Capture the cell that displays the provided text and extract its (X, Y) central coordinate. 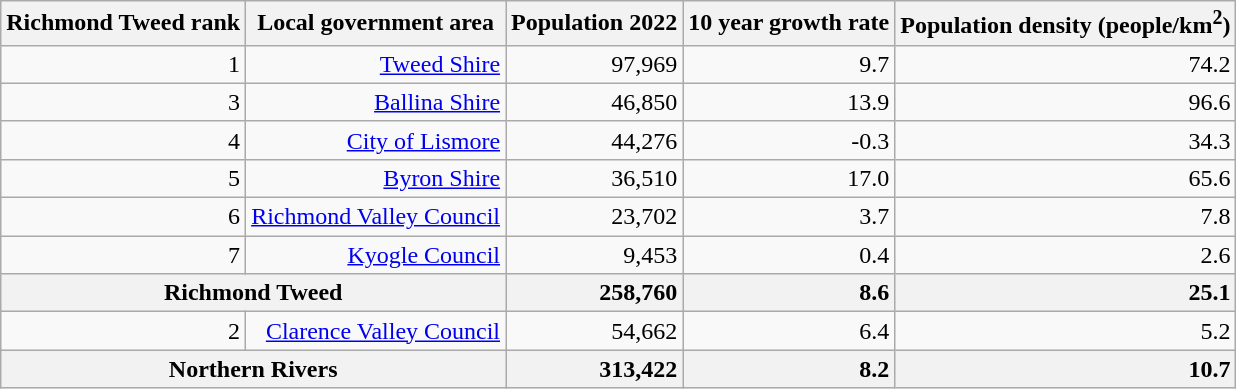
Tweed Shire (376, 64)
6 (124, 217)
2 (124, 331)
7 (124, 255)
313,422 (594, 369)
9.7 (789, 64)
10 year growth rate (789, 24)
10.7 (1066, 369)
54,662 (594, 331)
Richmond Valley Council (376, 217)
Kyogle Council (376, 255)
8.6 (789, 293)
97,969 (594, 64)
96.6 (1066, 102)
Population density (people/km2) (1066, 24)
13.9 (789, 102)
6.4 (789, 331)
36,510 (594, 178)
34.3 (1066, 140)
5.2 (1066, 331)
Northern Rivers (254, 369)
2.6 (1066, 255)
8.2 (789, 369)
65.6 (1066, 178)
Ballina Shire (376, 102)
Richmond Tweed (254, 293)
-0.3 (789, 140)
9,453 (594, 255)
46,850 (594, 102)
Local government area (376, 24)
7.8 (1066, 217)
City of Lismore (376, 140)
258,760 (594, 293)
Clarence Valley Council (376, 331)
3 (124, 102)
0.4 (789, 255)
25.1 (1066, 293)
3.7 (789, 217)
17.0 (789, 178)
4 (124, 140)
Population 2022 (594, 24)
44,276 (594, 140)
5 (124, 178)
1 (124, 64)
Byron Shire (376, 178)
74.2 (1066, 64)
Richmond Tweed rank (124, 24)
23,702 (594, 217)
